Scan for the cell matching the given text and deliver its (X, Y) coordinate at center. 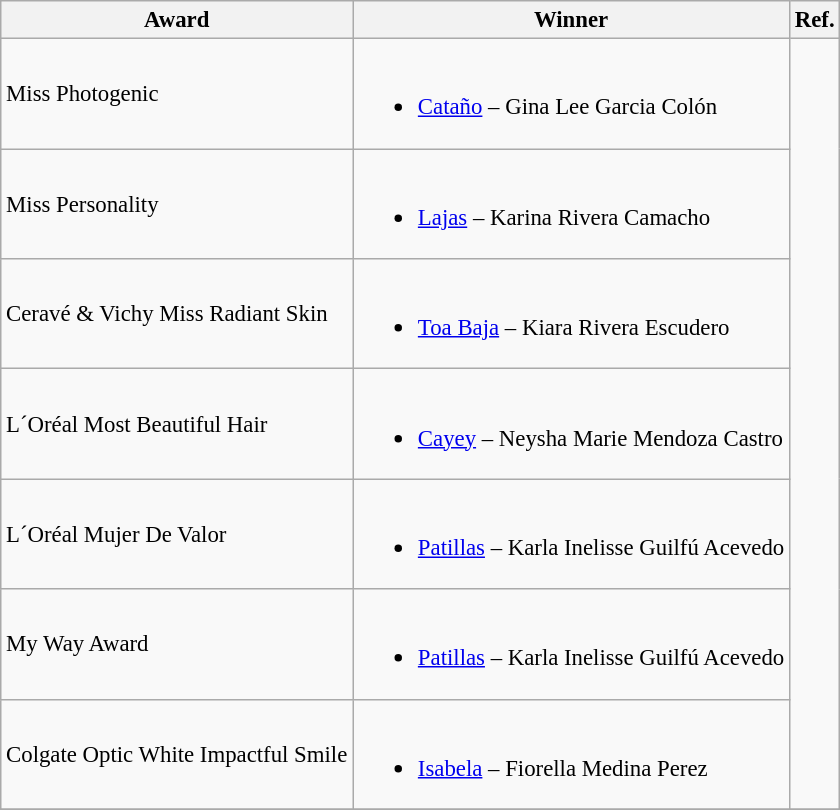
My Way Award (177, 644)
Cataño – Gina Lee Garcia Colón (572, 94)
Isabela – Fiorella Medina Perez (572, 754)
Winner (572, 20)
Colgate Optic White Impactful Smile (177, 754)
Cayey – Neysha Marie Mendoza Castro (572, 424)
Ref. (814, 20)
Toa Baja – Kiara Rivera Escudero (572, 314)
Ceravé & Vichy Miss Radiant Skin (177, 314)
L´Oréal Most Beautiful Hair (177, 424)
Lajas – Karina Rivera Camacho (572, 204)
Miss Personality (177, 204)
L´Oréal Mujer De Valor (177, 534)
Miss Photogenic (177, 94)
Award (177, 20)
